Extract the (x, y) coordinate from the center of the cell holding the provided text.  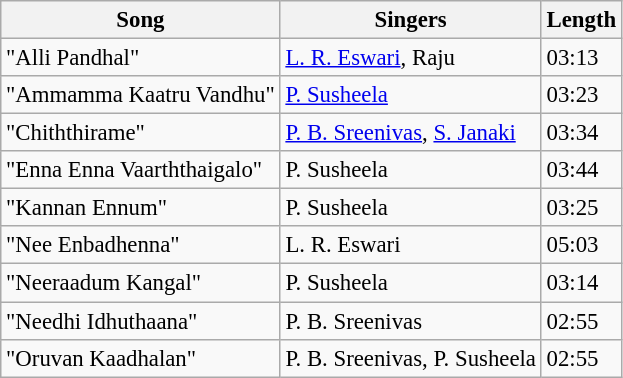
L. R. Eswari, Raju (410, 58)
"Ammamma Kaatru Vandhu" (140, 95)
P. B. Sreenivas, S. Janaki (410, 133)
"Needhi Idhuthaana" (140, 321)
03:14 (581, 283)
Length (581, 20)
03:23 (581, 95)
"Chiththirame" (140, 133)
"Neeraadum Kangal" (140, 283)
03:34 (581, 133)
L. R. Eswari (410, 245)
"Oruvan Kaadhalan" (140, 358)
Song (140, 20)
P. B. Sreenivas (410, 321)
"Kannan Ennum" (140, 208)
03:25 (581, 208)
03:13 (581, 58)
03:44 (581, 170)
P. B. Sreenivas, P. Susheela (410, 358)
05:03 (581, 245)
Singers (410, 20)
"Enna Enna Vaarththaigalo" (140, 170)
"Nee Enbadhenna" (140, 245)
"Alli Pandhal" (140, 58)
